Search for the cell housing the specified text and yield its (x, y) center coordinate. 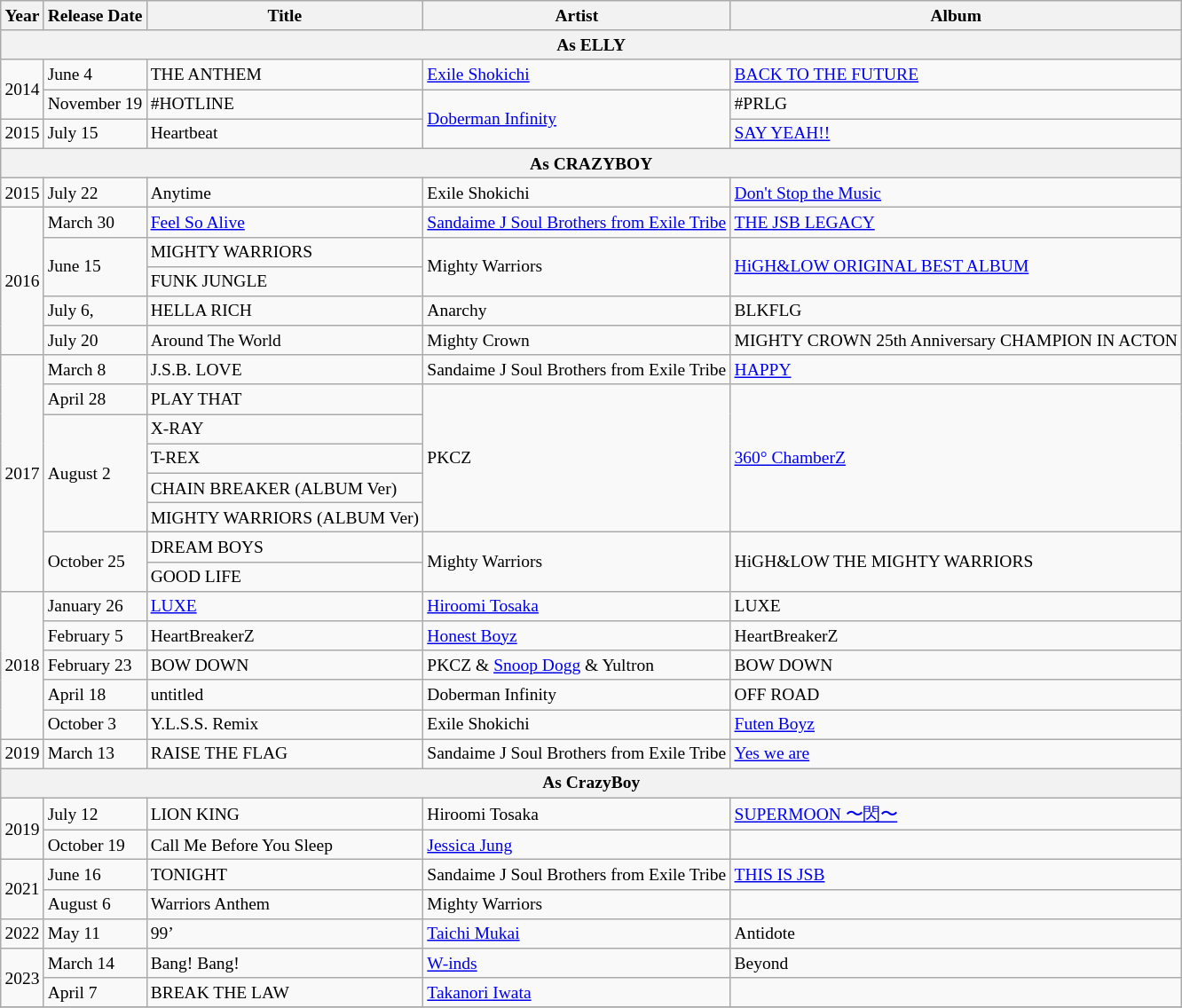
Bang! Bang! (285, 964)
Artist (577, 16)
PKCZ (577, 458)
February 23 (95, 665)
Release Date (95, 16)
Warriors Anthem (285, 903)
Call Me Before You Sleep (285, 845)
Y.L.S.S. Remix (285, 724)
CHAIN BREAKER (ALBUM Ver) (285, 488)
#PRLG (957, 105)
TONIGHT (285, 875)
BREAK THE LAW (285, 992)
October 25 (95, 563)
Honest Boyz (577, 635)
Takanori Iwata (577, 992)
February 5 (95, 635)
July 15 (95, 133)
Beyond (957, 964)
2016 (22, 281)
2021 (22, 889)
Around The World (285, 341)
THE JSB LEGACY (957, 222)
PKCZ & Snoop Dogg & Yultron (577, 665)
March 30 (95, 222)
Jessica Jung (577, 845)
SUPERMOON 〜閃〜 (957, 814)
April 28 (95, 399)
X-RAY (285, 429)
April 18 (95, 694)
Yes we are (957, 754)
June 4 (95, 75)
July 22 (95, 192)
HELLA RICH (285, 311)
2023 (22, 978)
As ELLY (591, 44)
PLAY THAT (285, 399)
April 7 (95, 992)
Taichi Mukai (577, 933)
January 26 (95, 605)
July 12 (95, 814)
May 11 (95, 933)
March 8 (95, 369)
Title (285, 16)
LION KING (285, 814)
March 13 (95, 754)
untitled (285, 694)
SAY YEAH!! (957, 133)
August 2 (95, 474)
OFF ROAD (957, 694)
MIGHTY WARRIORS (ALBUM Ver) (285, 518)
BLKFLG (957, 311)
FUNK JUNGLE (285, 280)
#HOTLINE (285, 105)
360° ChamberZ (957, 458)
W-inds (577, 964)
2017 (22, 473)
Album (957, 16)
Anarchy (577, 311)
BACK TO THE FUTURE (957, 75)
RAISE THE FLAG (285, 754)
June 16 (95, 875)
HiGH&LOW ORIGINAL BEST ALBUM (957, 266)
August 6 (95, 903)
2018 (22, 665)
As CrazyBoy (591, 783)
Anytime (285, 192)
THIS IS JSB (957, 875)
THE ANTHEM (285, 75)
T-REX (285, 458)
June 15 (95, 266)
Antidote (957, 933)
2022 (22, 933)
MIGHTY CROWN 25th Anniversary CHAMPION IN ACTON (957, 341)
2014 (22, 89)
GOOD LIFE (285, 577)
Don't Stop the Music (957, 192)
J.S.B. LOVE (285, 369)
HAPPY (957, 369)
HiGH&LOW THE MIGHTY WARRIORS (957, 563)
Futen Boyz (957, 724)
Year (22, 16)
March 14 (95, 964)
MIGHTY WARRIORS (285, 252)
Heartbeat (285, 133)
99’ (285, 933)
DREAM BOYS (285, 547)
October 3 (95, 724)
November 19 (95, 105)
October 19 (95, 845)
As CRAZYBOY (591, 163)
July 6, (95, 311)
Mighty Crown (577, 341)
Feel So Alive (285, 222)
July 20 (95, 341)
